Determine the [x, y] coordinate at the center of the cell enclosing the given text.  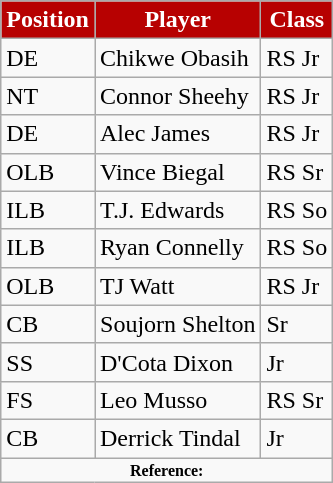
Player [177, 20]
Class [297, 20]
Vince Biegal [177, 172]
Ryan Connelly [177, 248]
D'Cota Dixon [177, 362]
NT [48, 96]
SS [48, 362]
FS [48, 400]
TJ Watt [177, 286]
Soujorn Shelton [177, 324]
Alec James [177, 134]
Position [48, 20]
Connor Sheehy [177, 96]
Leo Musso [177, 400]
Reference: [167, 470]
Derrick Tindal [177, 438]
Chikwe Obasih [177, 58]
T.J. Edwards [177, 210]
Sr [297, 324]
